Find where the given text appears and provide that cell's center as (x, y) coordinate. 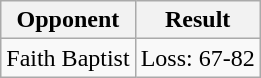
Faith Baptist (68, 58)
Result (198, 20)
Loss: 67-82 (198, 58)
Opponent (68, 20)
